Determine the [X, Y] coordinate at the center of the cell enclosing the given text.  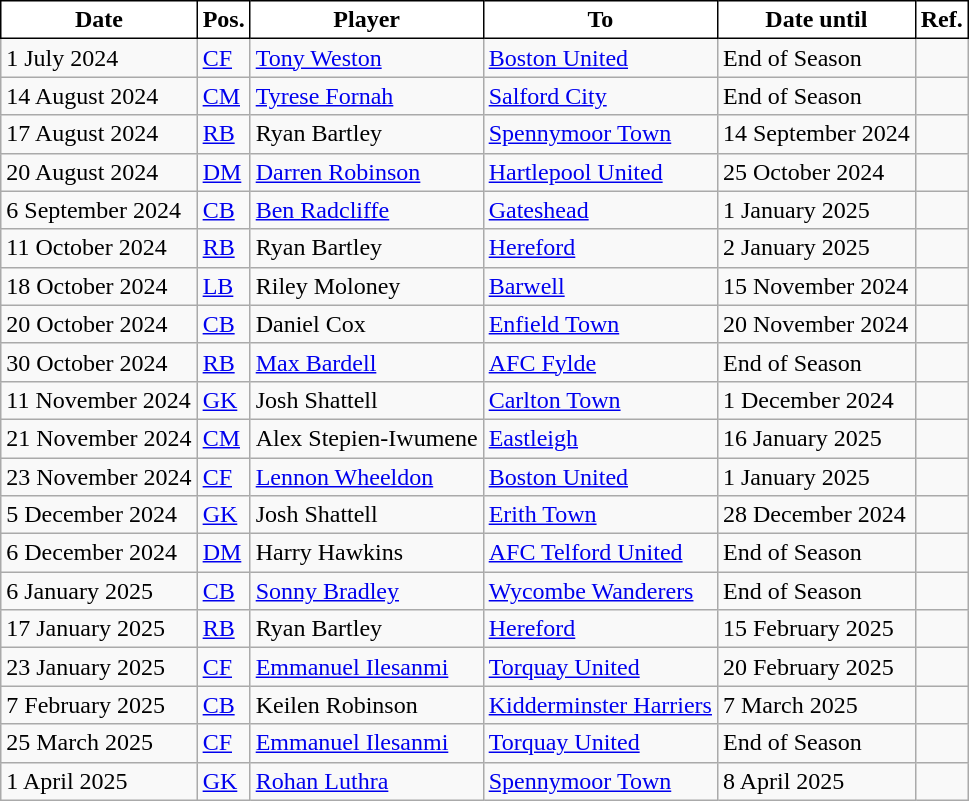
23 January 2025 [99, 667]
Date until [816, 20]
8 April 2025 [816, 781]
21 November 2024 [99, 438]
Harry Hawkins [366, 553]
20 November 2024 [816, 324]
7 February 2025 [99, 705]
23 November 2024 [99, 477]
Sonny Bradley [366, 591]
30 October 2024 [99, 362]
Wycombe Wanderers [600, 591]
16 January 2025 [816, 438]
Ref. [942, 20]
Tyrese Fornah [366, 96]
15 November 2024 [816, 286]
Eastleigh [600, 438]
AFC Fylde [600, 362]
6 January 2025 [99, 591]
Enfield Town [600, 324]
18 October 2024 [99, 286]
Hartlepool United [600, 172]
11 October 2024 [99, 248]
Barwell [600, 286]
Keilen Robinson [366, 705]
17 August 2024 [99, 134]
25 March 2025 [99, 743]
6 December 2024 [99, 553]
To [600, 20]
14 September 2024 [816, 134]
Alex Stepien-Iwumene [366, 438]
20 August 2024 [99, 172]
28 December 2024 [816, 515]
5 December 2024 [99, 515]
Player [366, 20]
6 September 2024 [99, 210]
Max Bardell [366, 362]
Riley Moloney [366, 286]
2 January 2025 [816, 248]
Kidderminster Harriers [600, 705]
20 October 2024 [99, 324]
25 October 2024 [816, 172]
15 February 2025 [816, 629]
AFC Telford United [600, 553]
Ben Radcliffe [366, 210]
Date [99, 20]
20 February 2025 [816, 667]
Gateshead [600, 210]
Salford City [600, 96]
11 November 2024 [99, 400]
7 March 2025 [816, 705]
LB [224, 286]
14 August 2024 [99, 96]
1 April 2025 [99, 781]
1 December 2024 [816, 400]
17 January 2025 [99, 629]
Darren Robinson [366, 172]
Pos. [224, 20]
Lennon Wheeldon [366, 477]
Rohan Luthra [366, 781]
Carlton Town [600, 400]
1 July 2024 [99, 58]
Daniel Cox [366, 324]
Erith Town [600, 515]
Tony Weston [366, 58]
